From the cell containing the given text, extract its center point as [X, Y] coordinate. 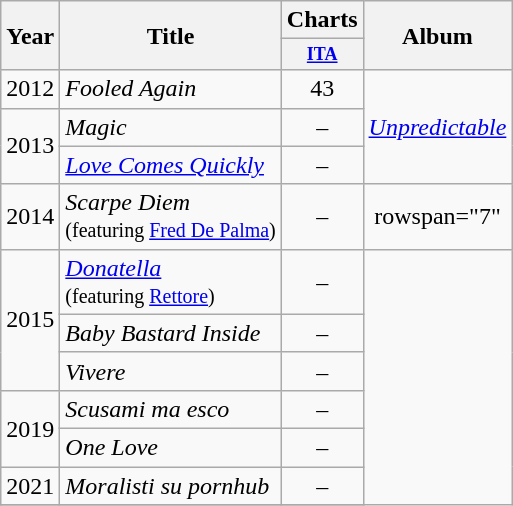
Album [438, 36]
Magic [171, 127]
Fooled Again [171, 89]
43 [322, 89]
ITA [322, 54]
Moralisti su pornhub [171, 486]
Title [171, 36]
2021 [30, 486]
2014 [30, 216]
Scarpe Diem(featuring Fred De Palma) [171, 216]
Baby Bastard Inside [171, 333]
Year [30, 36]
One Love [171, 447]
2015 [30, 320]
Vivere [171, 371]
Scusami ma esco [171, 409]
2013 [30, 146]
2019 [30, 428]
Love Comes Quickly [171, 165]
Donatella(featuring Rettore) [171, 282]
Unpredictable [438, 127]
Charts [322, 20]
2012 [30, 89]
rowspan="7" [438, 216]
